Identify which cell holds the provided text, then report its (X, Y) central coordinate. 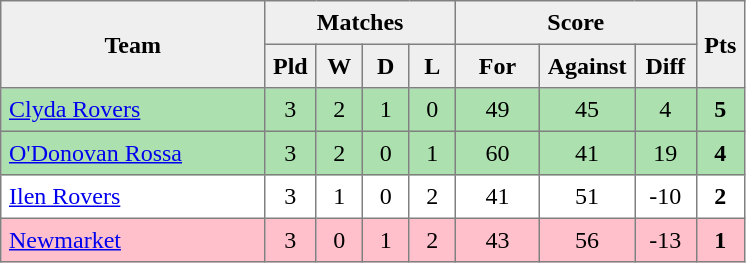
60 (497, 153)
5 (720, 110)
19 (666, 153)
O'Donovan Rossa (133, 153)
Ilen Rovers (133, 197)
Newmarket (133, 240)
45 (586, 110)
Pld (290, 66)
49 (497, 110)
Clyda Rovers (133, 110)
W (339, 66)
Pts (720, 44)
-13 (666, 240)
56 (586, 240)
Diff (666, 66)
For (497, 66)
L (432, 66)
Team (133, 44)
Against (586, 66)
-10 (666, 197)
43 (497, 240)
Score (576, 23)
Matches (360, 23)
D (385, 66)
51 (586, 197)
